Output the (X, Y) coordinate of the center of the cell containing the given text.  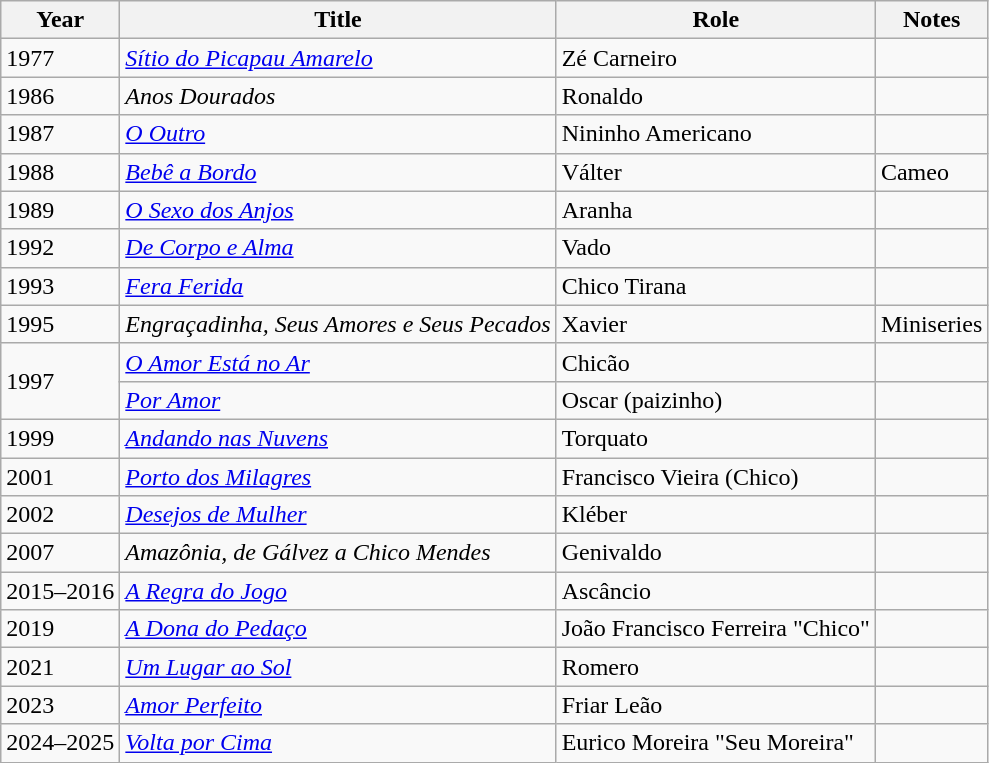
1989 (60, 210)
Title (338, 20)
Genivaldo (716, 553)
Engraçadinha, Seus Amores e Seus Pecados (338, 324)
Chico Tirana (716, 286)
1995 (60, 324)
2015–2016 (60, 591)
Kléber (716, 515)
João Francisco Ferreira "Chico" (716, 629)
Ronaldo (716, 96)
Torquato (716, 438)
2001 (60, 477)
Vado (716, 248)
2002 (60, 515)
1988 (60, 172)
2024–2025 (60, 743)
Volta por Cima (338, 743)
1977 (60, 58)
2021 (60, 667)
1986 (60, 96)
1997 (60, 381)
1993 (60, 286)
Fera Ferida (338, 286)
Andando nas Nuvens (338, 438)
1999 (60, 438)
Aranha (716, 210)
Bebê a Bordo (338, 172)
Desejos de Mulher (338, 515)
Amazônia, de Gálvez a Chico Mendes (338, 553)
Xavier (716, 324)
O Outro (338, 134)
Friar Leão (716, 705)
Um Lugar ao Sol (338, 667)
Francisco Vieira (Chico) (716, 477)
Nininho Americano (716, 134)
O Amor Está no Ar (338, 362)
Oscar (paizinho) (716, 400)
2019 (60, 629)
A Dona do Pedaço (338, 629)
Chicão (716, 362)
Romero (716, 667)
Cameo (931, 172)
Role (716, 20)
Eurico Moreira "Seu Moreira" (716, 743)
Porto dos Milagres (338, 477)
Zé Carneiro (716, 58)
Válter (716, 172)
2007 (60, 553)
Sítio do Picapau Amarelo (338, 58)
De Corpo e Alma (338, 248)
Year (60, 20)
Amor Perfeito (338, 705)
O Sexo dos Anjos (338, 210)
Ascâncio (716, 591)
A Regra do Jogo (338, 591)
1987 (60, 134)
Anos Dourados (338, 96)
Miniseries (931, 324)
1992 (60, 248)
Notes (931, 20)
2023 (60, 705)
Por Amor (338, 400)
